Locate the cell with the specified text and output its (x, y) center coordinate. 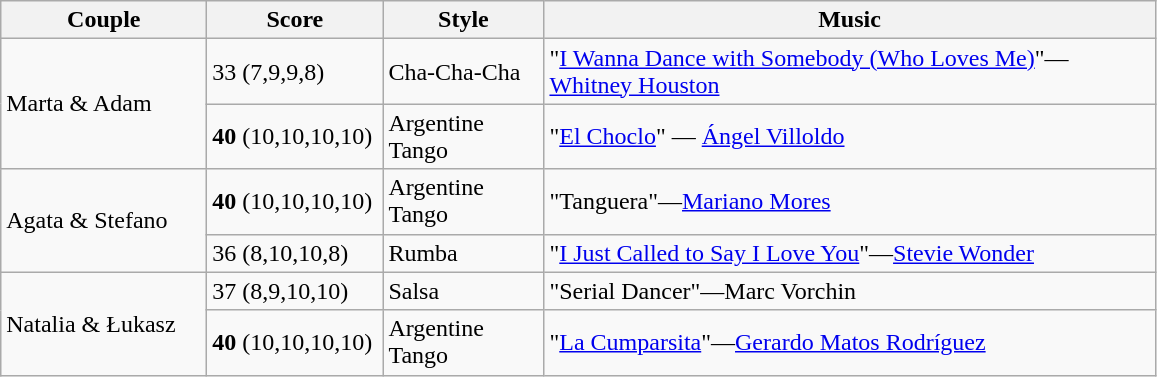
37 (8,9,10,10) (295, 291)
Couple (104, 20)
Score (295, 20)
"I Wanna Dance with Somebody (Who Loves Me)"—Whitney Houston (850, 72)
33 (7,9,9,8) (295, 72)
Cha-Cha-Cha (464, 72)
Agata & Stefano (104, 220)
Music (850, 20)
Salsa (464, 291)
"Serial Dancer"—Marc Vorchin (850, 291)
Natalia & Łukasz (104, 324)
Style (464, 20)
Marta & Adam (104, 104)
"Tanguera"—Mariano Mores (850, 202)
"El Choclo" — Ángel Villoldo (850, 136)
"La Cumparsita"—Gerardo Matos Rodríguez (850, 342)
36 (8,10,10,8) (295, 253)
Rumba (464, 253)
"I Just Called to Say I Love You"—Stevie Wonder (850, 253)
